Pinpoint the cell where the given text exists, returning its (X, Y) midpoint coordinate. 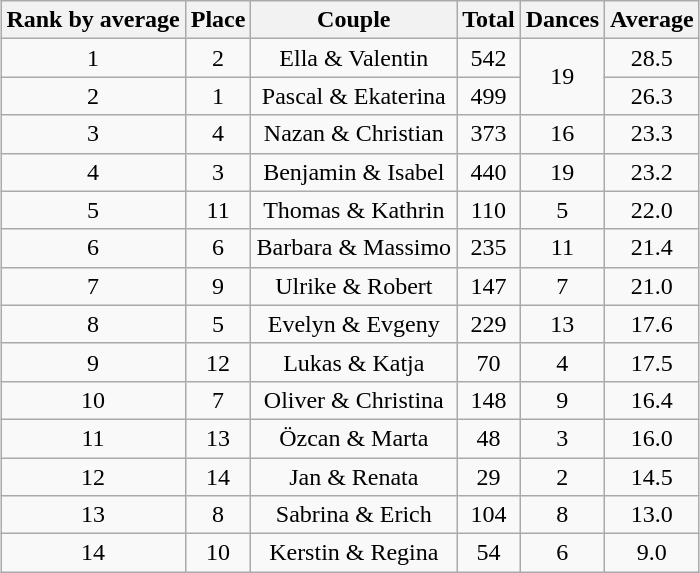
23.3 (652, 134)
Kerstin & Regina (354, 553)
235 (489, 248)
110 (489, 210)
Total (489, 20)
Dances (562, 20)
29 (489, 477)
440 (489, 172)
Average (652, 20)
Barbara & Massimo (354, 248)
Benjamin & Isabel (354, 172)
148 (489, 400)
Oliver & Christina (354, 400)
Place (218, 20)
16.0 (652, 438)
229 (489, 324)
26.3 (652, 96)
17.6 (652, 324)
13.0 (652, 515)
21.4 (652, 248)
Özcan & Marta (354, 438)
23.2 (652, 172)
Pascal & Ekaterina (354, 96)
147 (489, 286)
54 (489, 553)
373 (489, 134)
Ella & Valentin (354, 58)
499 (489, 96)
16.4 (652, 400)
Thomas & Kathrin (354, 210)
542 (489, 58)
Rank by average (93, 20)
9.0 (652, 553)
22.0 (652, 210)
104 (489, 515)
Couple (354, 20)
16 (562, 134)
Sabrina & Erich (354, 515)
14.5 (652, 477)
Lukas & Katja (354, 362)
70 (489, 362)
48 (489, 438)
Evelyn & Evgeny (354, 324)
21.0 (652, 286)
Nazan & Christian (354, 134)
17.5 (652, 362)
Ulrike & Robert (354, 286)
Jan & Renata (354, 477)
28.5 (652, 58)
